Return [X, Y] of the center of cell containing provided text 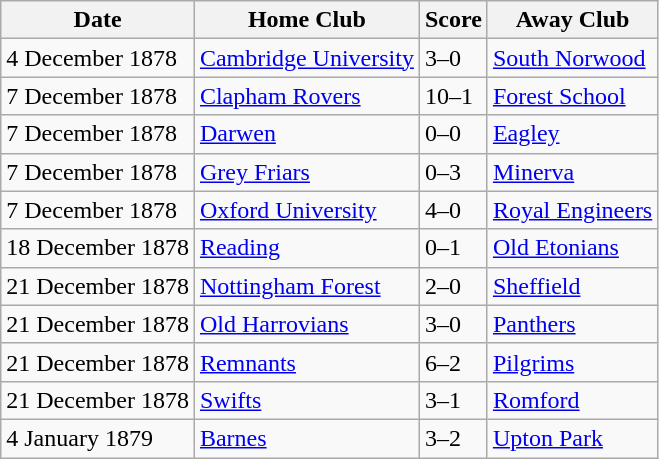
4 January 1879 [98, 438]
Cambridge University [306, 58]
Minerva [572, 172]
Pilgrims [572, 362]
Panthers [572, 324]
3–1 [453, 400]
Grey Friars [306, 172]
2–0 [453, 286]
Clapham Rovers [306, 96]
Barnes [306, 438]
Nottingham Forest [306, 286]
Romford [572, 400]
Remnants [306, 362]
Eagley [572, 134]
Oxford University [306, 210]
10–1 [453, 96]
Forest School [572, 96]
4–0 [453, 210]
South Norwood [572, 58]
4 December 1878 [98, 58]
Old Harrovians [306, 324]
18 December 1878 [98, 248]
0–1 [453, 248]
Sheffield [572, 286]
Home Club [306, 20]
Date [98, 20]
0–3 [453, 172]
3–2 [453, 438]
Upton Park [572, 438]
Royal Engineers [572, 210]
0–0 [453, 134]
6–2 [453, 362]
Away Club [572, 20]
Reading [306, 248]
Darwen [306, 134]
Old Etonians [572, 248]
Score [453, 20]
Swifts [306, 400]
